Scan for the cell matching the given text and deliver its [X, Y] coordinate at center. 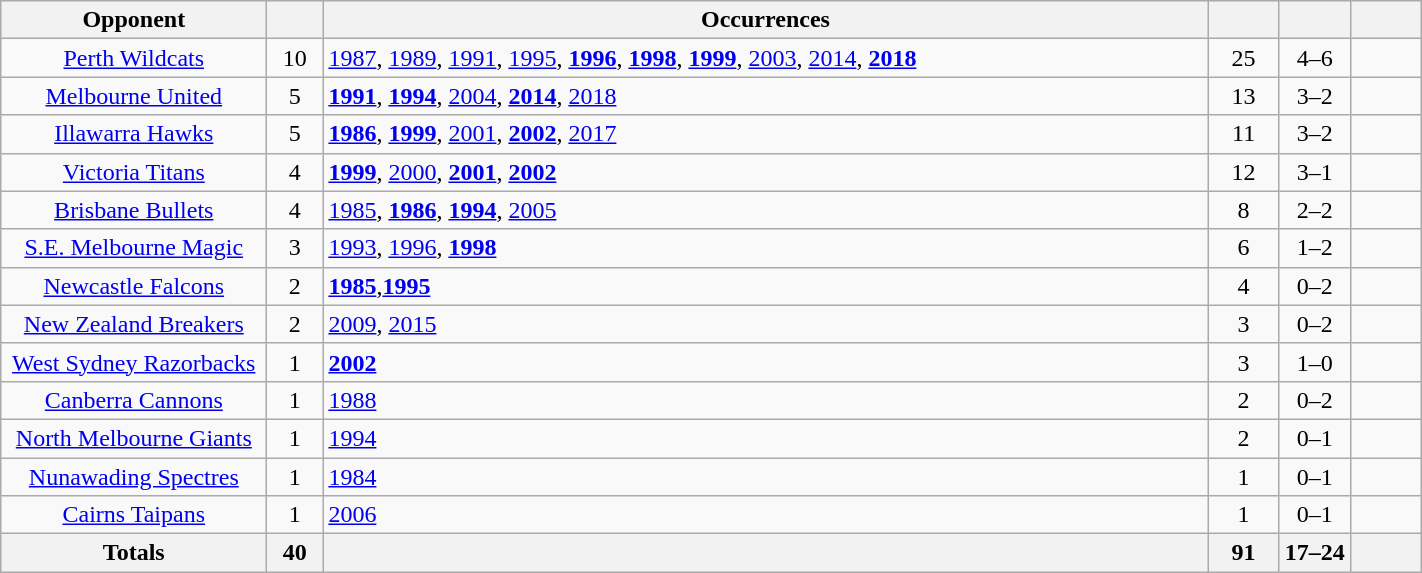
Totals [134, 553]
2009, 2015 [766, 324]
25 [1244, 58]
2006 [766, 515]
1985,1995 [766, 286]
1987, 1989, 1991, 1995, 1996, 1998, 1999, 2003, 2014, 2018 [766, 58]
1–0 [1314, 362]
12 [1244, 172]
1991, 1994, 2004, 2014, 2018 [766, 96]
1993, 1996, 1998 [766, 248]
17–24 [1314, 553]
3–1 [1314, 172]
13 [1244, 96]
Opponent [134, 20]
West Sydney Razorbacks [134, 362]
Canberra Cannons [134, 400]
8 [1244, 210]
10 [295, 58]
11 [1244, 134]
1–2 [1314, 248]
North Melbourne Giants [134, 438]
Victoria Titans [134, 172]
1994 [766, 438]
New Zealand Breakers [134, 324]
40 [295, 553]
2–2 [1314, 210]
Newcastle Falcons [134, 286]
91 [1244, 553]
1999, 2000, 2001, 2002 [766, 172]
1986, 1999, 2001, 2002, 2017 [766, 134]
6 [1244, 248]
2002 [766, 362]
Occurrences [766, 20]
1984 [766, 477]
Perth Wildcats [134, 58]
Nunawading Spectres [134, 477]
Brisbane Bullets [134, 210]
S.E. Melbourne Magic [134, 248]
1985, 1986, 1994, 2005 [766, 210]
1988 [766, 400]
Illawarra Hawks [134, 134]
Melbourne United [134, 96]
4–6 [1314, 58]
Cairns Taipans [134, 515]
